Determine the (x, y) coordinate at the center of the cell enclosing the given text.  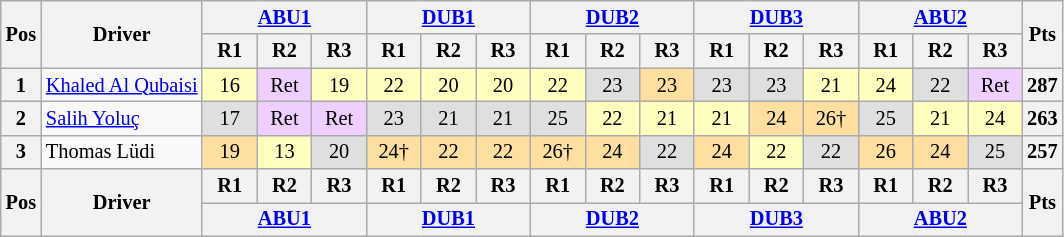
17 (230, 118)
Salih Yoluç (122, 118)
13 (284, 152)
Thomas Lüdi (122, 152)
24† (394, 152)
2 (21, 118)
16 (230, 85)
3 (21, 152)
263 (1042, 118)
1 (21, 85)
26 (886, 152)
287 (1042, 85)
Khaled Al Qubaisi (122, 85)
257 (1042, 152)
